From the cell containing the given text, extract its center point as (x, y) coordinate. 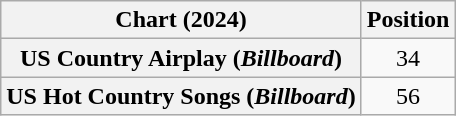
56 (408, 96)
US Hot Country Songs (Billboard) (181, 96)
Position (408, 20)
US Country Airplay (Billboard) (181, 58)
34 (408, 58)
Chart (2024) (181, 20)
